Search for the cell housing the specified text and yield its [X, Y] center coordinate. 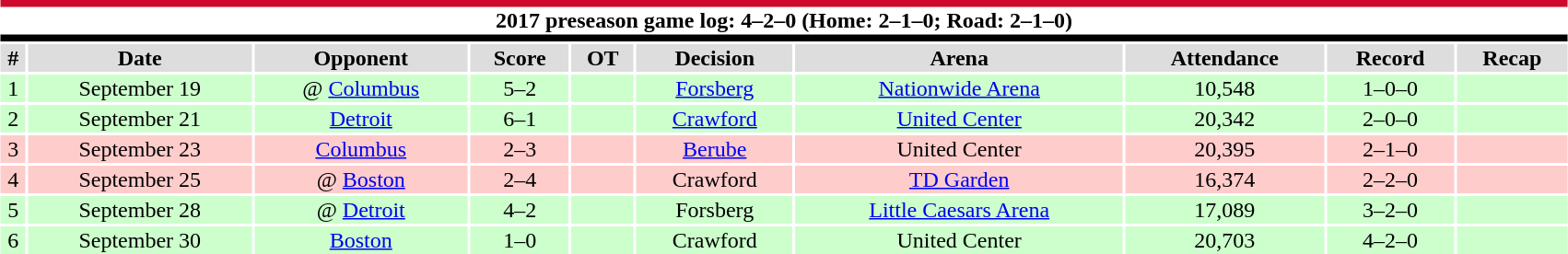
1 [13, 88]
Columbus [361, 149]
10,548 [1225, 88]
6–1 [520, 119]
Detroit [361, 119]
September 19 [140, 88]
September 28 [140, 210]
Record [1391, 58]
20,342 [1225, 119]
Nationwide Arena [960, 88]
17,089 [1225, 210]
Boston [361, 240]
5 [13, 210]
1–0 [520, 240]
2–2–0 [1391, 179]
September 23 [140, 149]
Recap [1512, 58]
Date [140, 58]
20,395 [1225, 149]
2–1–0 [1391, 149]
2–4 [520, 179]
4 [13, 179]
20,703 [1225, 240]
September 21 [140, 119]
# [13, 58]
Score [520, 58]
2017 preseason game log: 4–2–0 (Home: 2–1–0; Road: 2–1–0) [784, 20]
Attendance [1225, 58]
TD Garden [960, 179]
16,374 [1225, 179]
Arena [960, 58]
2–3 [520, 149]
4–2 [520, 210]
OT [603, 58]
2 [13, 119]
Opponent [361, 58]
September 25 [140, 179]
3–2–0 [1391, 210]
2–0–0 [1391, 119]
1–0–0 [1391, 88]
6 [13, 240]
@ Detroit [361, 210]
September 30 [140, 240]
3 [13, 149]
Decision [715, 58]
Berube [715, 149]
5–2 [520, 88]
Little Caesars Arena [960, 210]
@ Columbus [361, 88]
4–2–0 [1391, 240]
@ Boston [361, 179]
